Return (x, y) of the center of cell containing provided text 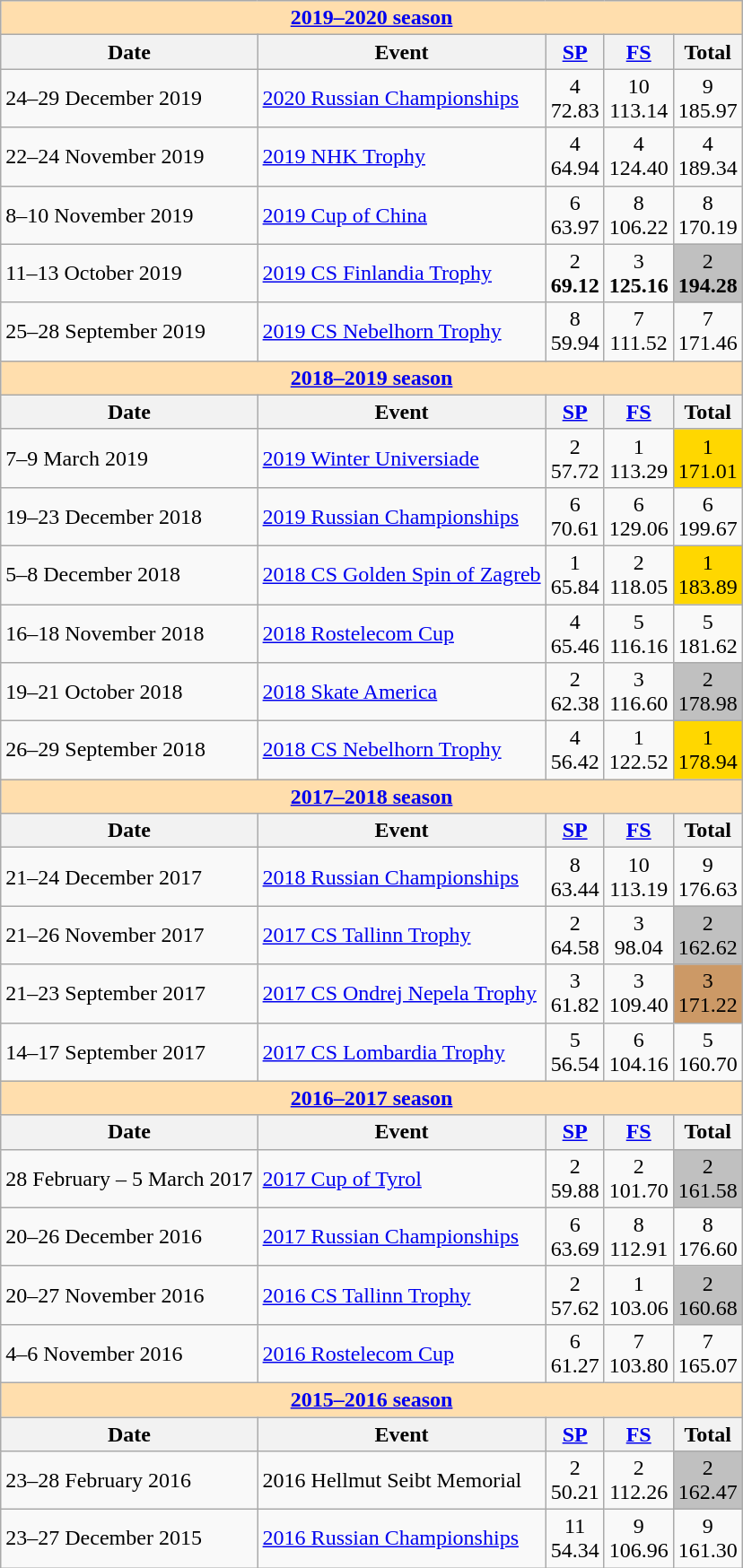
2020 Russian Championships (402, 99)
5 181.62 (707, 633)
8 59.94 (574, 332)
4–6 November 2016 (129, 1353)
5 56.54 (574, 1051)
7–9 March 2019 (129, 457)
2 160.68 (707, 1295)
11–13 October 2019 (129, 273)
2016–2017 season (371, 1098)
16–18 November 2018 (129, 633)
23–27 December 2015 (129, 1539)
2016 CS Tallinn Trophy (402, 1295)
7 165.07 (707, 1353)
2 162.47 (707, 1480)
2 59.88 (574, 1179)
2 57.72 (574, 457)
2016 Russian Championships (402, 1539)
9 185.97 (707, 99)
11 54.34 (574, 1539)
6 61.27 (574, 1353)
8 176.60 (707, 1236)
10 113.14 (639, 99)
2019–2020 season (371, 18)
6 63.69 (574, 1236)
20–26 December 2016 (129, 1236)
7 111.52 (639, 332)
5–8 December 2018 (129, 574)
9 176.63 (707, 877)
14–17 September 2017 (129, 1051)
2019 NHK Trophy (402, 156)
4 189.34 (707, 156)
2 162.62 (707, 935)
9 106.96 (639, 1539)
9 161.30 (707, 1539)
21–26 November 2017 (129, 935)
2015–2016 season (371, 1399)
2017 CS Tallinn Trophy (402, 935)
6 63.97 (574, 215)
7 103.80 (639, 1353)
2019 Russian Championships (402, 517)
19–21 October 2018 (129, 693)
2016 Hellmut Seibt Memorial (402, 1480)
2018 Skate America (402, 693)
2019 Winter Universiade (402, 457)
3 125.16 (639, 273)
25–28 September 2019 (129, 332)
2019 CS Nebelhorn Trophy (402, 332)
26–29 September 2018 (129, 750)
2 178.98 (707, 693)
2 69.12 (574, 273)
2016 Rostelecom Cup (402, 1353)
5 116.16 (639, 633)
22–24 November 2019 (129, 156)
2 112.26 (639, 1480)
6 129.06 (639, 517)
1 113.29 (639, 457)
3 61.82 (574, 994)
2018 Russian Championships (402, 877)
3 98.04 (639, 935)
2 50.21 (574, 1480)
10 113.19 (639, 877)
2018 Rostelecom Cup (402, 633)
2 161.58 (707, 1179)
8–10 November 2019 (129, 215)
4 64.94 (574, 156)
8 112.91 (639, 1236)
4 124.40 (639, 156)
2 101.70 (639, 1179)
24–29 December 2019 (129, 99)
20–27 November 2016 (129, 1295)
1 103.06 (639, 1295)
2018 CS Golden Spin of Zagreb (402, 574)
2017 CS Lombardia Trophy (402, 1051)
2 194.28 (707, 273)
2 64.58 (574, 935)
2017–2018 season (371, 797)
21–24 December 2017 (129, 877)
2 118.05 (639, 574)
7 171.46 (707, 332)
2018 CS Nebelhorn Trophy (402, 750)
4 65.46 (574, 633)
1 171.01 (707, 457)
8 63.44 (574, 877)
2019 CS Finlandia Trophy (402, 273)
21–23 September 2017 (129, 994)
6 104.16 (639, 1051)
2 62.38 (574, 693)
2017 CS Ondrej Nepela Trophy (402, 994)
2019 Cup of China (402, 215)
1 178.94 (707, 750)
19–23 December 2018 (129, 517)
3 109.40 (639, 994)
2018–2019 season (371, 378)
8 170.19 (707, 215)
2 57.62 (574, 1295)
3 171.22 (707, 994)
2017 Cup of Tyrol (402, 1179)
2017 Russian Championships (402, 1236)
28 February – 5 March 2017 (129, 1179)
4 72.83 (574, 99)
1 65.84 (574, 574)
23–28 February 2016 (129, 1480)
6 199.67 (707, 517)
1 183.89 (707, 574)
1 122.52 (639, 750)
5 160.70 (707, 1051)
8 106.22 (639, 215)
3 116.60 (639, 693)
6 70.61 (574, 517)
4 56.42 (574, 750)
